Search for the cell housing the specified text and yield its [x, y] center coordinate. 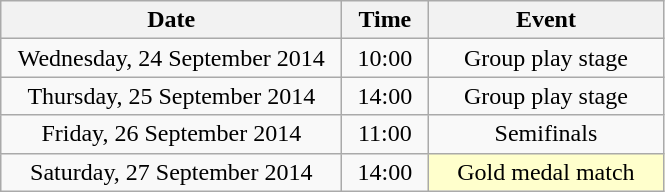
11:00 [385, 134]
Semifinals [546, 134]
Wednesday, 24 September 2014 [172, 58]
Gold medal match [546, 172]
Time [385, 20]
Thursday, 25 September 2014 [172, 96]
Friday, 26 September 2014 [172, 134]
10:00 [385, 58]
Saturday, 27 September 2014 [172, 172]
Date [172, 20]
Event [546, 20]
